Locate the cell with the specified text and output its [x, y] center coordinate. 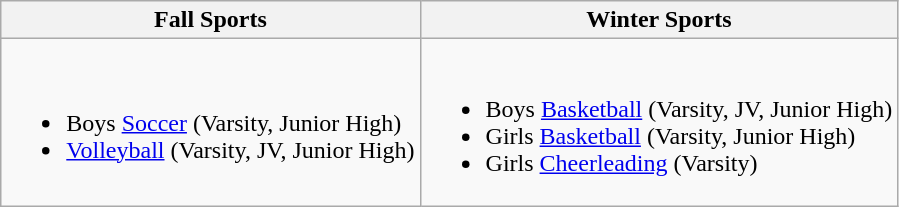
Boys Basketball (Varsity, JV, Junior High)Girls Basketball (Varsity, Junior High)Girls Cheerleading (Varsity) [659, 122]
Winter Sports [659, 20]
Fall Sports [210, 20]
Boys Soccer (Varsity, Junior High)Volleyball (Varsity, JV, Junior High) [210, 122]
